Search for the cell housing the specified text and yield its (x, y) center coordinate. 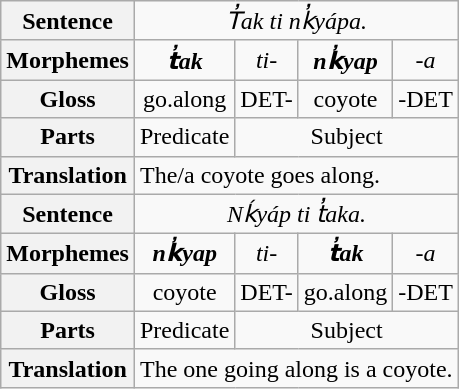
T̓ak ti nk̓yápa. (296, 21)
The/a coyote goes along. (296, 175)
Nḱyáp ti t̓aka. (296, 214)
The one going along is a coyote. (296, 368)
